Pinpoint the cell where the given text exists, returning its (X, Y) midpoint coordinate. 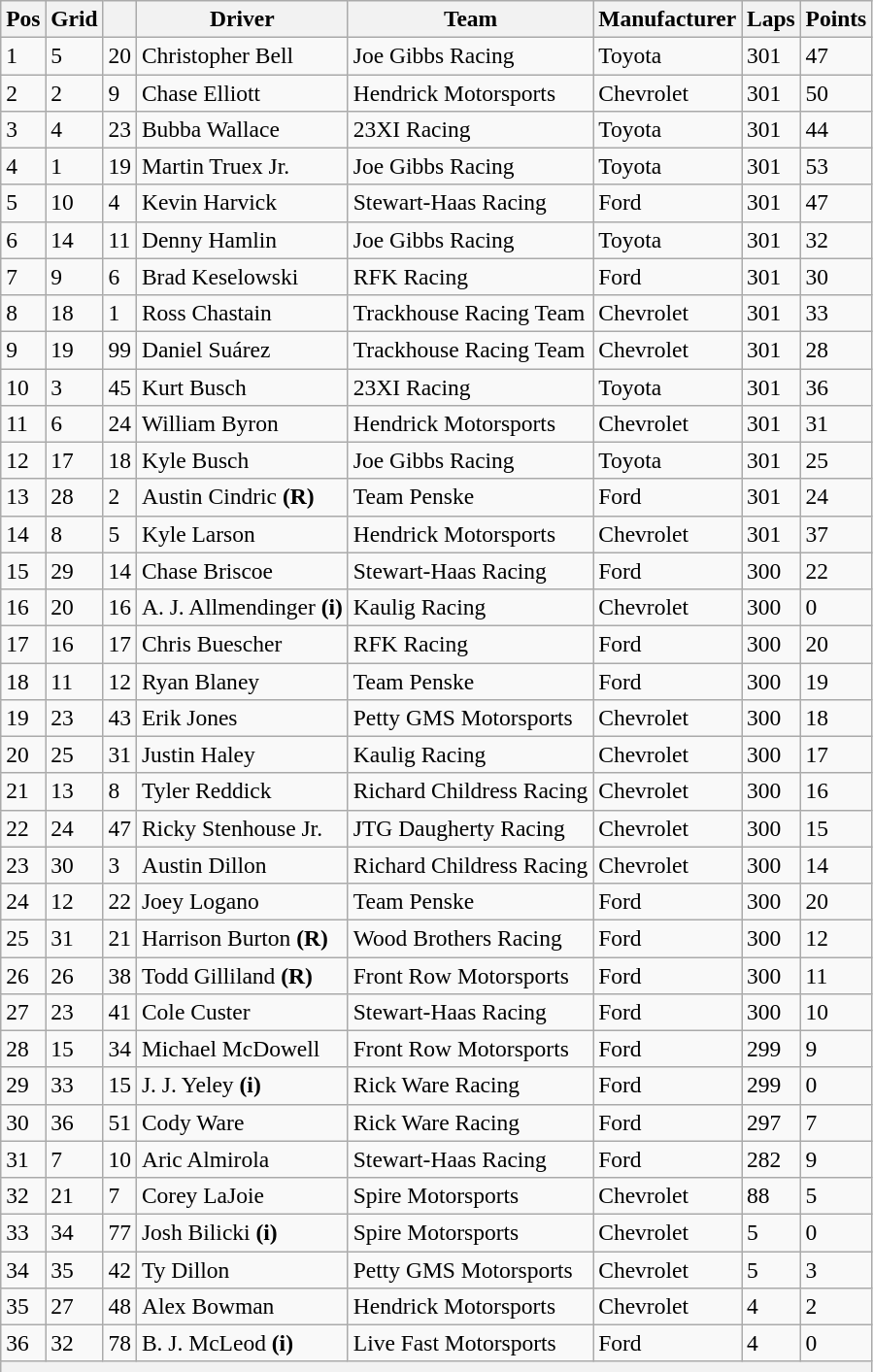
50 (836, 92)
77 (119, 1232)
Ty Dillon (242, 1269)
51 (119, 1122)
Driver (242, 18)
Grid (74, 18)
Denny Hamlin (242, 240)
99 (119, 350)
B. J. McLeod (i) (242, 1343)
Brad Keselowski (242, 277)
Michael McDowell (242, 1049)
Austin Cindric (R) (242, 497)
53 (836, 166)
Chase Elliott (242, 92)
Wood Brothers Racing (470, 938)
A. J. Allmendinger (i) (242, 607)
Erik Jones (242, 718)
Bubba Wallace (242, 129)
Kevin Harvick (242, 203)
Todd Gilliland (R) (242, 975)
Corey LaJoie (242, 1195)
Chris Buescher (242, 644)
Ryan Blaney (242, 681)
JTG Daugherty Racing (470, 828)
Manufacturer (668, 18)
48 (119, 1306)
Ross Chastain (242, 313)
37 (836, 534)
41 (119, 1012)
Points (836, 18)
Kyle Larson (242, 534)
William Byron (242, 423)
Live Fast Motorsports (470, 1343)
Kyle Busch (242, 460)
78 (119, 1343)
Josh Bilicki (i) (242, 1232)
Tyler Reddick (242, 791)
Daniel Suárez (242, 350)
J. J. Yeley (i) (242, 1086)
88 (771, 1195)
297 (771, 1122)
Pos (23, 18)
Joey Logano (242, 901)
38 (119, 975)
Cole Custer (242, 1012)
Alex Bowman (242, 1306)
43 (119, 718)
Team (470, 18)
Aric Almirola (242, 1159)
Chase Briscoe (242, 571)
Ricky Stenhouse Jr. (242, 828)
Justin Haley (242, 754)
Laps (771, 18)
Kurt Busch (242, 386)
45 (119, 386)
Christopher Bell (242, 55)
42 (119, 1269)
44 (836, 129)
282 (771, 1159)
Cody Ware (242, 1122)
Martin Truex Jr. (242, 166)
Harrison Burton (R) (242, 938)
Austin Dillon (242, 865)
